Output the [x, y] coordinate of the center of the cell containing the given text.  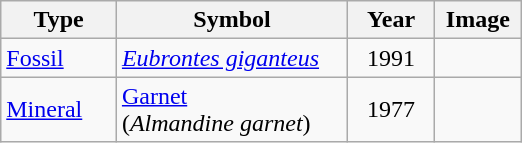
1991 [392, 58]
Mineral [59, 110]
Type [59, 20]
Fossil [59, 58]
Year [392, 20]
Symbol [232, 20]
Image [478, 20]
Garnet (Almandine garnet) [232, 110]
Eubrontes giganteus [232, 58]
1977 [392, 110]
